Detect which cell encompasses the target text, then output its (X, Y) center coordinate. 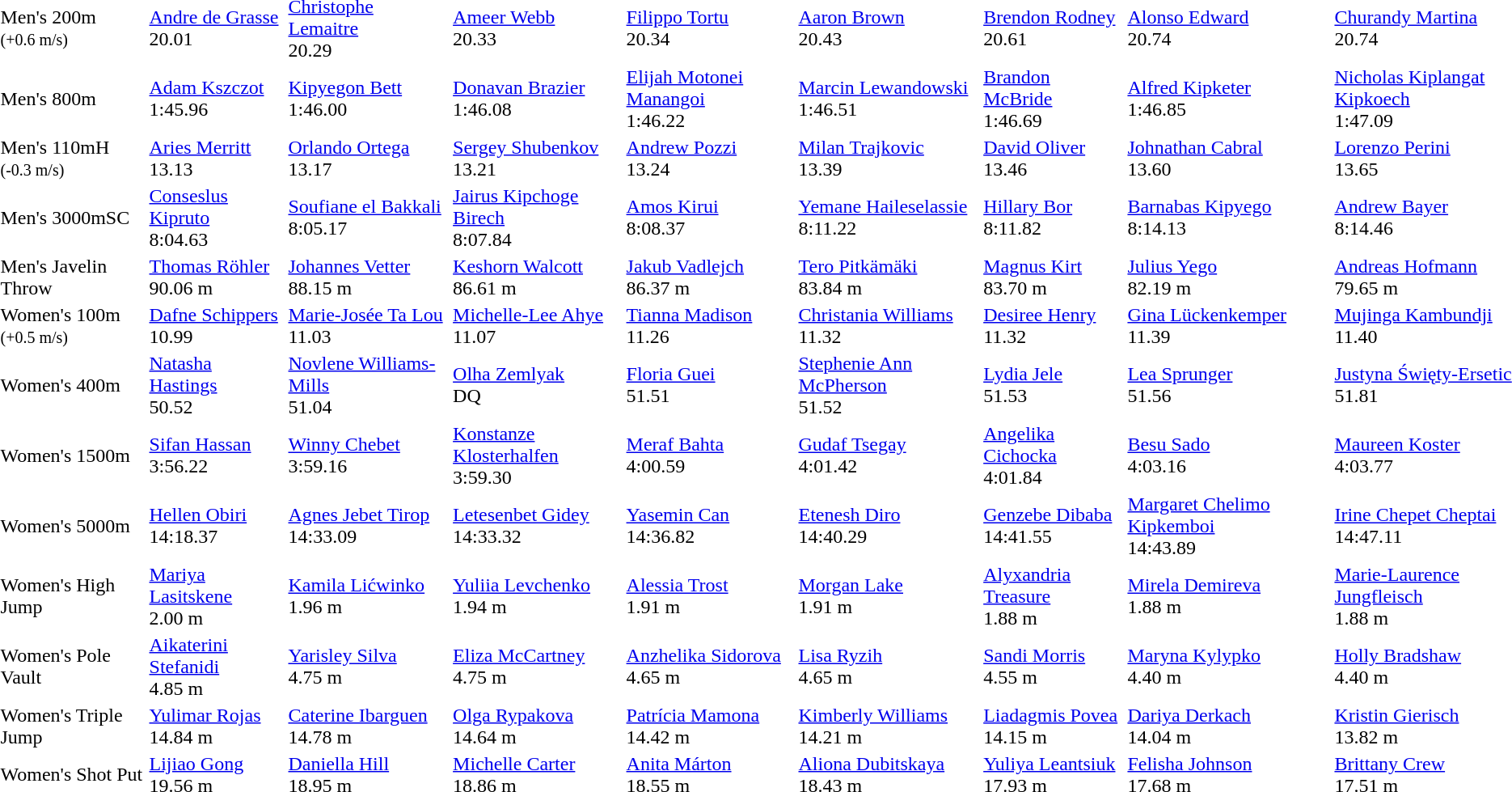
Barnabas Kipyego 8:14.13 (1229, 218)
Lisa Ryzih 4.65 m (889, 667)
Alfred Kipketer 1:46.85 (1229, 99)
Kipyegon Bett 1:46.00 (369, 99)
Aikaterini Stefanidi 4.85 m (217, 667)
Andrew Pozzi 13.24 (710, 159)
Kamila Lićwinko 1.96 m (369, 596)
Gina Lückenkemper 11.39 (1229, 325)
Marcin Lewandowski 1:46.51 (889, 99)
Natasha Hastings 50.52 (217, 385)
Patrícia Mamona 14.42 m (710, 726)
Adam Kszczot 1:45.96 (217, 99)
Maryna Kylypko 4.40 m (1229, 667)
Konstanze Klosterhalfen 3:59.30 (537, 455)
Caterine Ibarguen 14.78 m (369, 726)
Angelika Cichocka 4:01.84 (1053, 455)
Olga Rypakova 14.64 m (537, 726)
Amos Kirui 8:08.37 (710, 218)
Alyxandria Treasure 1.88 m (1053, 596)
Etenesh Diro 14:40.29 (889, 526)
Genzebe Dibaba 14:41.55 (1053, 526)
Tianna Madison 11.26 (710, 325)
Sergey Shubenkov 13.21 (537, 159)
Jairus Kipchoge Birech 8:07.84 (537, 218)
Johannes Vetter 88.15 m (369, 277)
Olha Zemlyak DQ (537, 385)
Besu Sado 4:03.16 (1229, 455)
Dafne Schippers 10.99 (217, 325)
Margaret Chelimo Kipkemboi 14:43.89 (1229, 526)
Magnus Kirt 83.70 m (1053, 277)
Yulimar Rojas 14.84 m (217, 726)
Soufiane el Bakkali 8:05.17 (369, 218)
Brandon McBride 1:46.69 (1053, 99)
Donavan Brazier 1:46.08 (537, 99)
Mirela Demireva 1.88 m (1229, 596)
Hillary Bor 8:11.82 (1053, 218)
Mariya Lasitskene 2.00 m (217, 596)
Elijah Motonei Manangoi 1:46.22 (710, 99)
Lea Sprunger 51.56 (1229, 385)
Novlene Williams-Mills 51.04 (369, 385)
Sifan Hassan 3:56.22 (217, 455)
Agnes Jebet Tirop 14:33.09 (369, 526)
Gudaf Tsegay 4:01.42 (889, 455)
Yemane Haileselassie 8:11.22 (889, 218)
Marie-Josée Ta Lou 11.03 (369, 325)
Winny Chebet 3:59.16 (369, 455)
Kimberly Williams 14.21 m (889, 726)
Floria Guei 51.51 (710, 385)
Stephenie Ann McPherson 51.52 (889, 385)
Keshorn Walcott 86.61 m (537, 277)
Desiree Henry 11.32 (1053, 325)
David Oliver 13.46 (1053, 159)
Michelle-Lee Ahye 11.07 (537, 325)
Orlando Ortega 13.17 (369, 159)
Hellen Obiri 14:18.37 (217, 526)
Johnathan Cabral 13.60 (1229, 159)
Christania Williams 11.32 (889, 325)
Letesenbet Gidey 14:33.32 (537, 526)
Julius Yego 82.19 m (1229, 277)
Thomas Röhler 90.06 m (217, 277)
Sandi Morris 4.55 m (1053, 667)
Yuliia Levchenko 1.94 m (537, 596)
Morgan Lake 1.91 m (889, 596)
Jakub Vadlejch 86.37 m (710, 277)
Aries Merritt 13.13 (217, 159)
Meraf Bahta 4:00.59 (710, 455)
Milan Trajkovic 13.39 (889, 159)
Yarisley Silva 4.75 m (369, 667)
Yasemin Can 14:36.82 (710, 526)
Lydia Jele 51.53 (1053, 385)
Conseslus Kipruto 8:04.63 (217, 218)
Anzhelika Sidorova 4.65 m (710, 667)
Dariya Derkach 14.04 m (1229, 726)
Eliza McCartney 4.75 m (537, 667)
Alessia Trost 1.91 m (710, 596)
Liadagmis Povea 14.15 m (1053, 726)
Tero Pitkämäki 83.84 m (889, 277)
